Output the (x, y) coordinate of the center of the cell containing the given text.  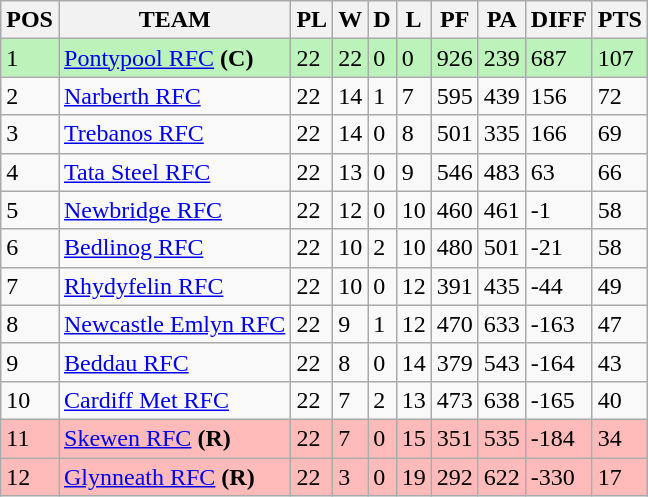
PF (454, 20)
292 (454, 477)
Beddau RFC (174, 362)
5 (30, 210)
470 (454, 324)
49 (620, 286)
19 (414, 477)
Cardiff Met RFC (174, 400)
-165 (558, 400)
480 (454, 248)
4 (30, 172)
638 (502, 400)
POS (30, 20)
166 (558, 134)
Narberth RFC (174, 96)
391 (454, 286)
D (382, 20)
6 (30, 248)
546 (454, 172)
34 (620, 438)
Trebanos RFC (174, 134)
PTS (620, 20)
351 (454, 438)
Rhydyfelin RFC (174, 286)
460 (454, 210)
W (350, 20)
-1 (558, 210)
622 (502, 477)
-184 (558, 438)
Bedlinog RFC (174, 248)
543 (502, 362)
66 (620, 172)
72 (620, 96)
633 (502, 324)
Newcastle Emlyn RFC (174, 324)
15 (414, 438)
535 (502, 438)
DIFF (558, 20)
-44 (558, 286)
Pontypool RFC (C) (174, 58)
PL (312, 20)
40 (620, 400)
156 (558, 96)
461 (502, 210)
335 (502, 134)
69 (620, 134)
Skewen RFC (R) (174, 438)
63 (558, 172)
379 (454, 362)
926 (454, 58)
435 (502, 286)
47 (620, 324)
PA (502, 20)
TEAM (174, 20)
483 (502, 172)
-330 (558, 477)
107 (620, 58)
11 (30, 438)
-21 (558, 248)
-163 (558, 324)
L (414, 20)
687 (558, 58)
-164 (558, 362)
595 (454, 96)
Newbridge RFC (174, 210)
Tata Steel RFC (174, 172)
473 (454, 400)
439 (502, 96)
Glynneath RFC (R) (174, 477)
17 (620, 477)
239 (502, 58)
43 (620, 362)
